Search for the cell housing the specified text and yield its (x, y) center coordinate. 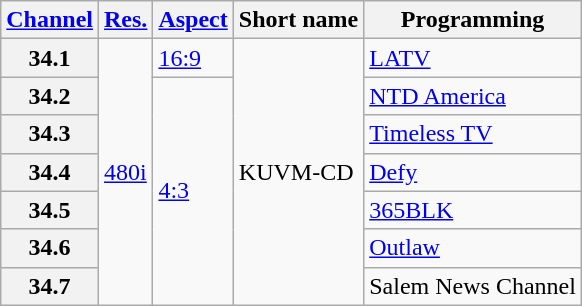
NTD America (473, 96)
34.4 (50, 172)
Short name (298, 20)
Programming (473, 20)
4:3 (193, 191)
16:9 (193, 58)
480i (126, 172)
34.7 (50, 286)
Timeless TV (473, 134)
Channel (50, 20)
Res. (126, 20)
34.6 (50, 248)
Salem News Channel (473, 286)
34.5 (50, 210)
Aspect (193, 20)
365BLK (473, 210)
Outlaw (473, 248)
34.2 (50, 96)
34.3 (50, 134)
KUVM-CD (298, 172)
34.1 (50, 58)
Defy (473, 172)
LATV (473, 58)
